Determine the (X, Y) coordinate at the center of the cell enclosing the given text.  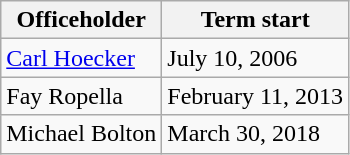
Officeholder (82, 20)
July 10, 2006 (256, 58)
Fay Ropella (82, 96)
March 30, 2018 (256, 134)
Michael Bolton (82, 134)
Carl Hoecker (82, 58)
Term start (256, 20)
February 11, 2013 (256, 96)
